Capture the cell that displays the provided text and extract its (x, y) central coordinate. 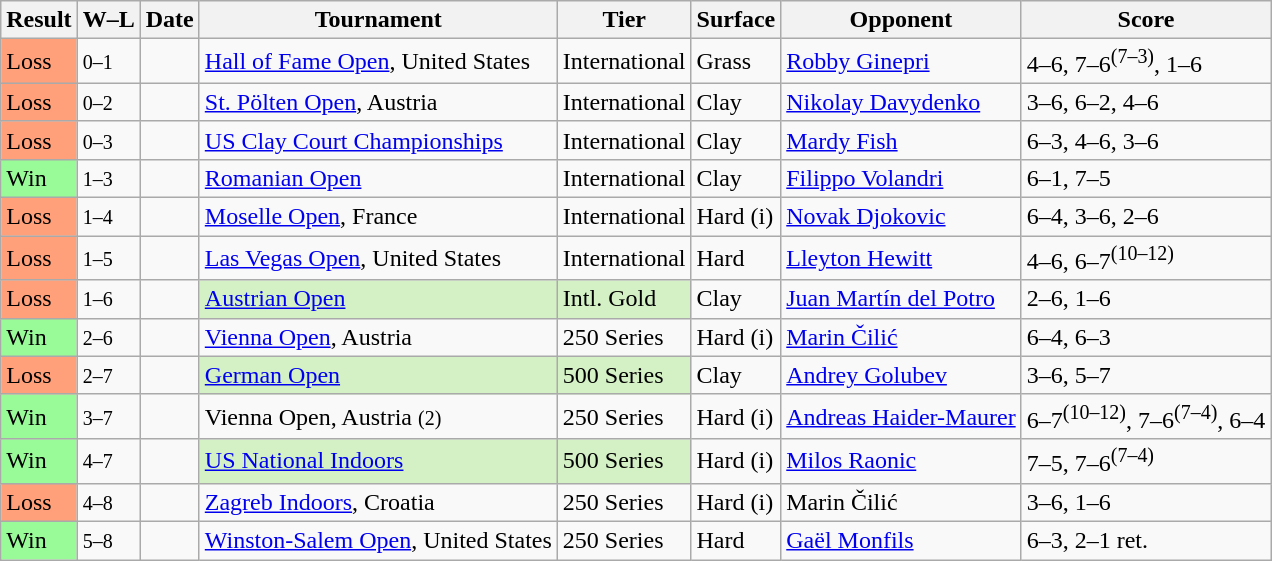
Romanian Open (378, 178)
0–3 (108, 140)
Mardy Fish (901, 140)
Austrian Open (378, 299)
German Open (378, 375)
6–4, 6–3 (1146, 337)
6–3, 2–1 ret. (1146, 541)
Tournament (378, 20)
Vienna Open, Austria (2) (378, 416)
Andrey Golubev (901, 375)
Winston-Salem Open, United States (378, 541)
4–7 (108, 462)
Filippo Volandri (901, 178)
5–8 (108, 541)
Novak Djokovic (901, 217)
Robby Ginepri (901, 62)
Gaël Monfils (901, 541)
Result (39, 20)
4–8 (108, 502)
2–7 (108, 375)
Score (1146, 20)
1–5 (108, 258)
3–6, 6–2, 4–6 (1146, 102)
0–1 (108, 62)
4–6, 6–7(10–12) (1146, 258)
Andreas Haider-Maurer (901, 416)
4–6, 7–6(7–3), 1–6 (1146, 62)
W–L (108, 20)
Date (170, 20)
US National Indoors (378, 462)
Intl. Gold (624, 299)
US Clay Court Championships (378, 140)
0–2 (108, 102)
2–6, 1–6 (1146, 299)
1–4 (108, 217)
Milos Raonic (901, 462)
6–4, 3–6, 2–6 (1146, 217)
3–7 (108, 416)
1–6 (108, 299)
3–6, 1–6 (1146, 502)
Opponent (901, 20)
6–1, 7–5 (1146, 178)
Lleyton Hewitt (901, 258)
3–6, 5–7 (1146, 375)
Moselle Open, France (378, 217)
2–6 (108, 337)
7–5, 7–6(7–4) (1146, 462)
Nikolay Davydenko (901, 102)
Hall of Fame Open, United States (378, 62)
Juan Martín del Potro (901, 299)
St. Pölten Open, Austria (378, 102)
Surface (736, 20)
Tier (624, 20)
Las Vegas Open, United States (378, 258)
6–3, 4–6, 3–6 (1146, 140)
Zagreb Indoors, Croatia (378, 502)
1–3 (108, 178)
Grass (736, 62)
6–7(10–12), 7–6(7–4), 6–4 (1146, 416)
Vienna Open, Austria (378, 337)
